Scan for the cell matching the given text and deliver its [X, Y] coordinate at center. 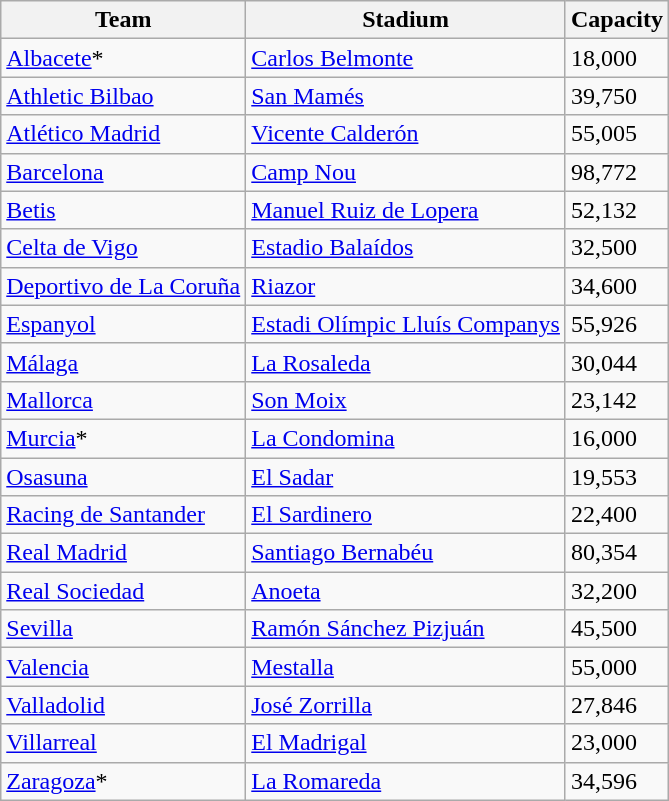
22,400 [616, 515]
23,000 [616, 743]
Santiago Bernabéu [406, 553]
Camp Nou [406, 172]
La Rosaleda [406, 362]
José Zorrilla [406, 705]
El Madrigal [406, 743]
Valencia [124, 667]
32,500 [616, 248]
19,553 [616, 477]
Vicente Calderón [406, 134]
30,044 [616, 362]
Anoeta [406, 591]
Stadium [406, 20]
Murcia* [124, 438]
39,750 [616, 96]
Zaragoza* [124, 781]
Mallorca [124, 400]
El Sardinero [406, 515]
Ramón Sánchez Pizjuán [406, 629]
98,772 [616, 172]
San Mamés [406, 96]
Espanyol [124, 324]
Manuel Ruiz de Lopera [406, 210]
Villarreal [124, 743]
80,354 [616, 553]
Sevilla [124, 629]
Barcelona [124, 172]
18,000 [616, 58]
Carlos Belmonte [406, 58]
Riazor [406, 286]
Albacete* [124, 58]
34,600 [616, 286]
23,142 [616, 400]
55,005 [616, 134]
55,926 [616, 324]
27,846 [616, 705]
55,000 [616, 667]
El Sadar [406, 477]
La Romareda [406, 781]
16,000 [616, 438]
Deportivo de La Coruña [124, 286]
Valladolid [124, 705]
Son Moix [406, 400]
Real Madrid [124, 553]
Estadio Balaídos [406, 248]
Real Sociedad [124, 591]
Mestalla [406, 667]
Capacity [616, 20]
Athletic Bilbao [124, 96]
Málaga [124, 362]
32,200 [616, 591]
45,500 [616, 629]
Team [124, 20]
La Condomina [406, 438]
Estadi Olímpic Lluís Companys [406, 324]
Celta de Vigo [124, 248]
Osasuna [124, 477]
Betis [124, 210]
Atlético Madrid [124, 134]
34,596 [616, 781]
52,132 [616, 210]
Racing de Santander [124, 515]
